Identify which cell holds the provided text, then report its (X, Y) central coordinate. 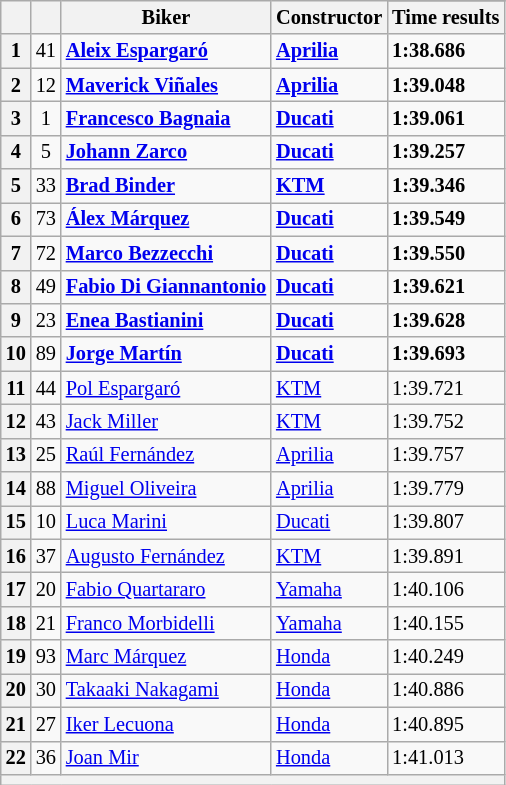
Marc Márquez (166, 657)
Joan Mir (166, 758)
1:39.721 (446, 388)
1:39.757 (446, 455)
1:40.895 (446, 724)
Maverick Viñales (166, 85)
1:39.257 (446, 152)
36 (46, 758)
15 (16, 522)
14 (16, 489)
1:40.249 (446, 657)
6 (16, 219)
1:39.061 (446, 118)
Takaaki Nakagami (166, 690)
49 (46, 287)
8 (16, 287)
1:39.779 (446, 489)
1:39.752 (446, 421)
44 (46, 388)
Luca Marini (166, 522)
17 (16, 589)
Fabio Quartararo (166, 589)
27 (46, 724)
Franco Morbidelli (166, 623)
1:40.886 (446, 690)
1:40.106 (446, 589)
Miguel Oliveira (166, 489)
Enea Bastianini (166, 320)
Time results (446, 17)
1:39.628 (446, 320)
16 (16, 556)
1:39.048 (446, 85)
1:39.549 (446, 219)
73 (46, 219)
1:39.621 (446, 287)
Pol Espargaró (166, 388)
1:39.693 (446, 354)
Álex Márquez (166, 219)
Jorge Martín (166, 354)
41 (46, 51)
Marco Bezzecchi (166, 253)
3 (16, 118)
Aleix Espargaró (166, 51)
1:38.686 (446, 51)
Augusto Fernández (166, 556)
11 (16, 388)
93 (46, 657)
4 (16, 152)
37 (46, 556)
Johann Zarco (166, 152)
Raúl Fernández (166, 455)
1:40.155 (446, 623)
13 (16, 455)
Francesco Bagnaia (166, 118)
Brad Binder (166, 186)
Constructor (329, 17)
33 (46, 186)
Iker Lecuona (166, 724)
Jack Miller (166, 421)
18 (16, 623)
22 (16, 758)
72 (46, 253)
7 (16, 253)
43 (46, 421)
1:41.013 (446, 758)
88 (46, 489)
Fabio Di Giannantonio (166, 287)
1:39.807 (446, 522)
25 (46, 455)
30 (46, 690)
23 (46, 320)
1:39.891 (446, 556)
1:39.550 (446, 253)
89 (46, 354)
2 (16, 85)
Biker (166, 17)
9 (16, 320)
1:39.346 (446, 186)
19 (16, 657)
